Find where the given text appears and provide that cell's center as [x, y] coordinate. 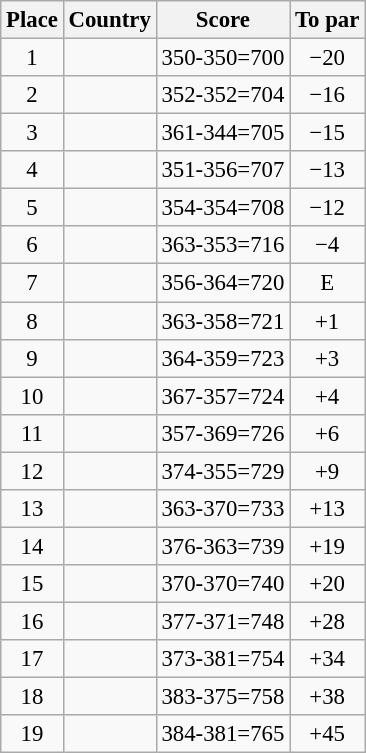
363-353=716 [223, 245]
2 [32, 95]
357-369=726 [223, 433]
18 [32, 697]
352-352=704 [223, 95]
−4 [328, 245]
+9 [328, 471]
361-344=705 [223, 133]
370-370=740 [223, 584]
11 [32, 433]
−16 [328, 95]
1 [32, 58]
363-370=733 [223, 509]
377-371=748 [223, 621]
Country [110, 20]
−20 [328, 58]
17 [32, 659]
364-359=723 [223, 358]
15 [32, 584]
+34 [328, 659]
12 [32, 471]
367-357=724 [223, 396]
383-375=758 [223, 697]
To par [328, 20]
354-354=708 [223, 208]
376-363=739 [223, 546]
373-381=754 [223, 659]
374-355=729 [223, 471]
+28 [328, 621]
8 [32, 321]
363-358=721 [223, 321]
−12 [328, 208]
350-350=700 [223, 58]
+13 [328, 509]
5 [32, 208]
+20 [328, 584]
Score [223, 20]
+4 [328, 396]
Place [32, 20]
+19 [328, 546]
356-364=720 [223, 283]
351-356=707 [223, 170]
E [328, 283]
+1 [328, 321]
16 [32, 621]
13 [32, 509]
6 [32, 245]
7 [32, 283]
+3 [328, 358]
+6 [328, 433]
384-381=765 [223, 734]
3 [32, 133]
19 [32, 734]
−15 [328, 133]
14 [32, 546]
−13 [328, 170]
9 [32, 358]
+45 [328, 734]
+38 [328, 697]
10 [32, 396]
4 [32, 170]
